Return the (x, y) coordinate for the center point of the cell that contains the specified text.  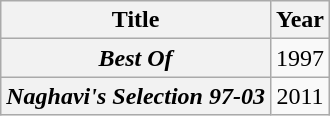
1997 (300, 58)
Best Of (136, 58)
Year (300, 20)
2011 (300, 96)
Naghavi's Selection 97-03 (136, 96)
Title (136, 20)
